For the text-containing cell, return its midpoint in [X, Y] coordinate format. 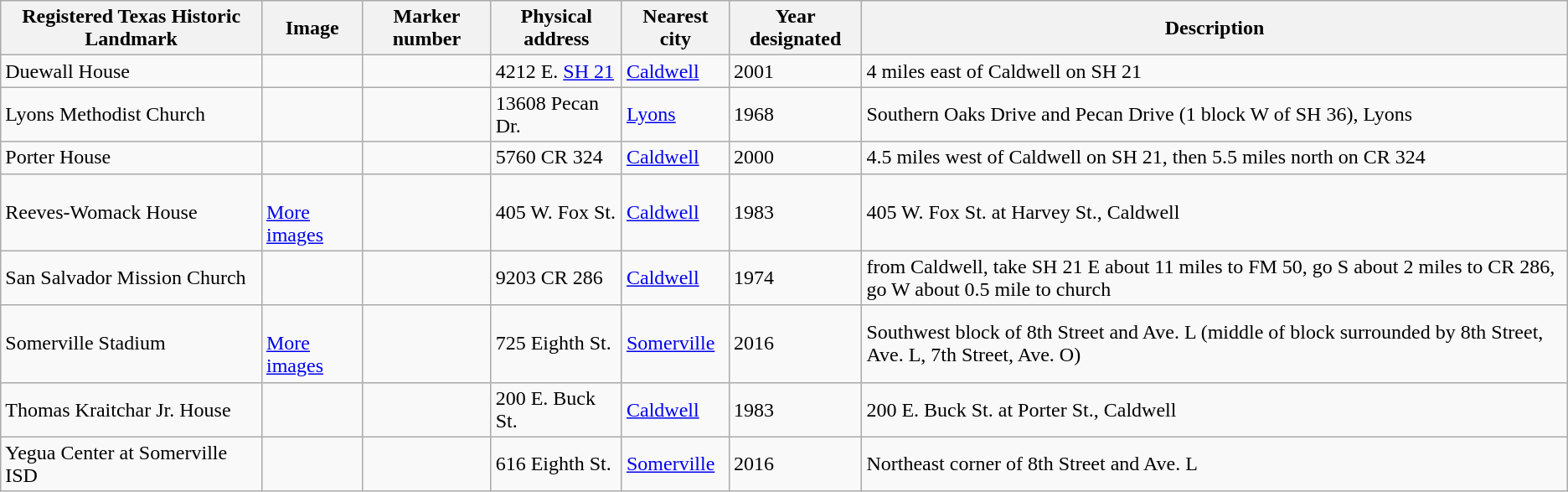
5760 CR 324 [556, 158]
Southern Oaks Drive and Pecan Drive (1 block W of SH 36), Lyons [1215, 114]
Registered Texas Historic Landmark [132, 28]
Description [1215, 28]
4212 E. SH 21 [556, 71]
Year designated [796, 28]
Reeves-Womack House [132, 212]
2001 [796, 71]
616 Eighth St. [556, 464]
4 miles east of Caldwell on SH 21 [1215, 71]
Southwest block of 8th Street and Ave. L (middle of block surrounded by 8th Street, Ave. L, 7th Street, Ave. O) [1215, 344]
Porter House [132, 158]
405 W. Fox St. at Harvey St., Caldwell [1215, 212]
2000 [796, 158]
725 Eighth St. [556, 344]
Somerville Stadium [132, 344]
Duewall House [132, 71]
Yegua Center at Somerville ISD [132, 464]
Physical address [556, 28]
Northeast corner of 8th Street and Ave. L [1215, 464]
Lyons Methodist Church [132, 114]
Thomas Kraitchar Jr. House [132, 409]
200 E. Buck St. at Porter St., Caldwell [1215, 409]
200 E. Buck St. [556, 409]
Lyons [675, 114]
from Caldwell, take SH 21 E about 11 miles to FM 50, go S about 2 miles to CR 286, go W about 0.5 mile to church [1215, 278]
1968 [796, 114]
405 W. Fox St. [556, 212]
9203 CR 286 [556, 278]
Image [312, 28]
San Salvador Mission Church [132, 278]
Nearest city [675, 28]
Marker number [427, 28]
4.5 miles west of Caldwell on SH 21, then 5.5 miles north on CR 324 [1215, 158]
13608 Pecan Dr. [556, 114]
1974 [796, 278]
